Locate the cell with the specified text and output its (x, y) center coordinate. 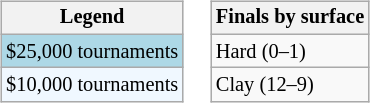
Hard (0–1) (290, 51)
Finals by surface (290, 18)
$10,000 tournaments (92, 85)
Legend (92, 18)
$25,000 tournaments (92, 51)
Clay (12–9) (290, 85)
